Extract the (X, Y) coordinate from the center of the cell holding the provided text.  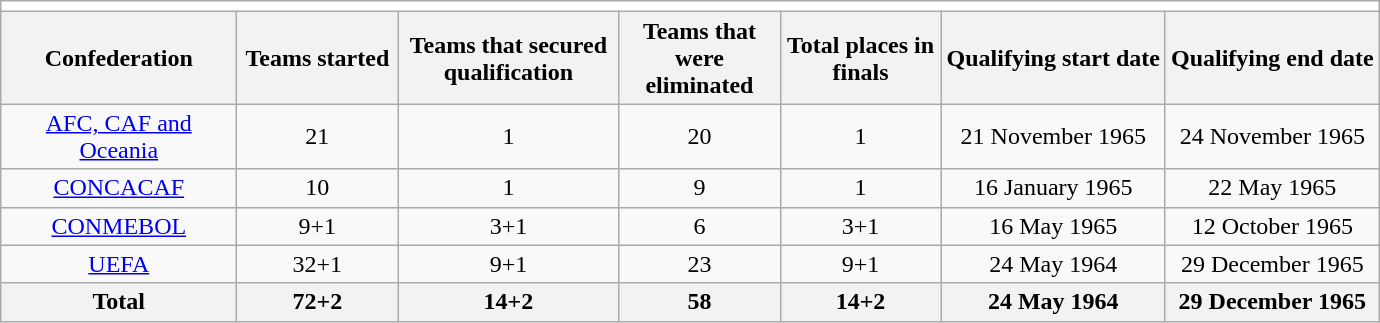
22 May 1965 (1272, 188)
6 (700, 226)
9 (700, 188)
23 (700, 264)
24 November 1965 (1272, 136)
21 November 1965 (1053, 136)
Teams that were eliminated (700, 58)
Teams that secured qualification (508, 58)
10 (318, 188)
Total places in finals (860, 58)
72+2 (318, 302)
21 (318, 136)
CONCACAF (119, 188)
Qualifying start date (1053, 58)
58 (700, 302)
UEFA (119, 264)
32+1 (318, 264)
16 May 1965 (1053, 226)
CONMEBOL (119, 226)
20 (700, 136)
Teams started (318, 58)
Qualifying end date (1272, 58)
Confederation (119, 58)
16 January 1965 (1053, 188)
Total (119, 302)
12 October 1965 (1272, 226)
AFC, CAF and Oceania (119, 136)
